Pinpoint the cell where the given text exists, returning its [x, y] midpoint coordinate. 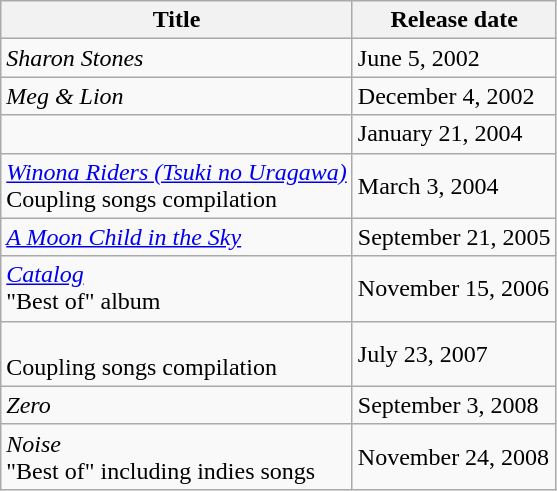
Noise"Best of" including indies songs [177, 456]
Release date [454, 20]
Zero [177, 405]
November 15, 2006 [454, 288]
September 21, 2005 [454, 237]
Winona Riders (Tsuki no Uragawa)Coupling songs compilation [177, 186]
Meg & Lion [177, 96]
July 23, 2007 [454, 354]
Coupling songs compilation [177, 354]
Sharon Stones [177, 58]
September 3, 2008 [454, 405]
Title [177, 20]
June 5, 2002 [454, 58]
March 3, 2004 [454, 186]
November 24, 2008 [454, 456]
A Moon Child in the Sky [177, 237]
Catalog"Best of" album [177, 288]
December 4, 2002 [454, 96]
January 21, 2004 [454, 134]
